Capture the cell that displays the provided text and extract its (x, y) central coordinate. 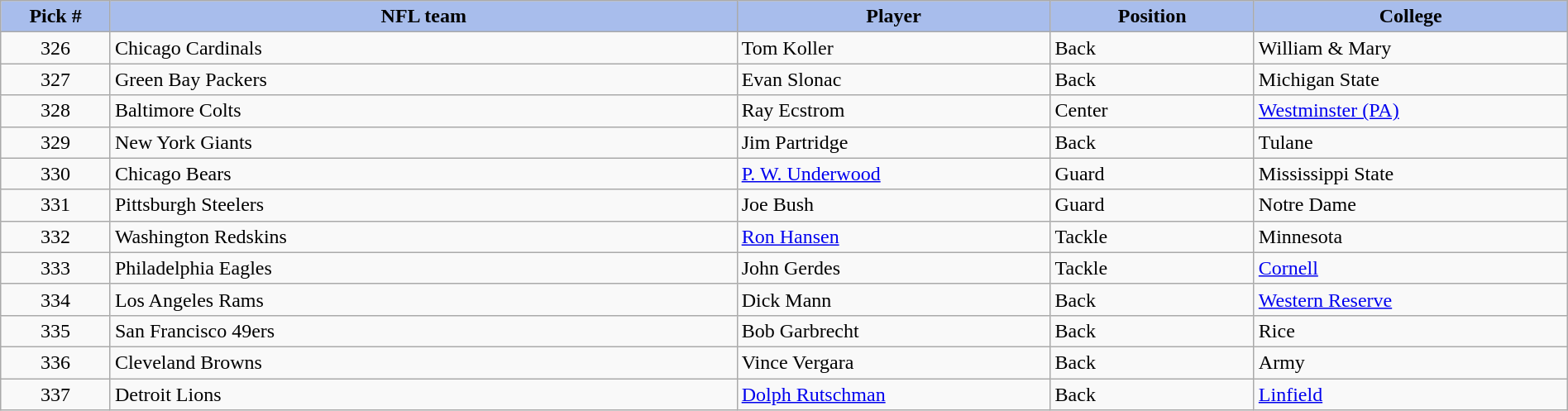
Joe Bush (893, 205)
328 (56, 111)
Evan Slonac (893, 79)
329 (56, 142)
327 (56, 79)
Dolph Rutschman (893, 394)
Pittsburgh Steelers (423, 205)
Player (893, 17)
College (1411, 17)
Vince Vergara (893, 362)
Westminster (PA) (1411, 111)
New York Giants (423, 142)
Cleveland Browns (423, 362)
Chicago Bears (423, 174)
Baltimore Colts (423, 111)
337 (56, 394)
John Gerdes (893, 268)
NFL team (423, 17)
Mississippi State (1411, 174)
Washington Redskins (423, 237)
Bob Garbrecht (893, 331)
Tom Koller (893, 48)
326 (56, 48)
Jim Partridge (893, 142)
Cornell (1411, 268)
Chicago Cardinals (423, 48)
Ray Ecstrom (893, 111)
Rice (1411, 331)
335 (56, 331)
Western Reserve (1411, 299)
Los Angeles Rams (423, 299)
Detroit Lions (423, 394)
336 (56, 362)
Ron Hansen (893, 237)
Minnesota (1411, 237)
William & Mary (1411, 48)
Pick # (56, 17)
Notre Dame (1411, 205)
Dick Mann (893, 299)
330 (56, 174)
San Francisco 49ers (423, 331)
P. W. Underwood (893, 174)
Linfield (1411, 394)
Tulane (1411, 142)
334 (56, 299)
333 (56, 268)
331 (56, 205)
Philadelphia Eagles (423, 268)
Position (1152, 17)
Center (1152, 111)
Army (1411, 362)
Green Bay Packers (423, 79)
332 (56, 237)
Michigan State (1411, 79)
